Provide the (X, Y) coordinate of the cell's center where the given text is located.  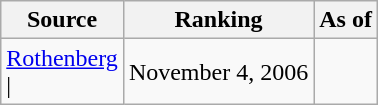
Rothenberg| (62, 72)
Ranking (218, 20)
November 4, 2006 (218, 72)
Source (62, 20)
As of (346, 20)
